Capture the cell that displays the provided text and extract its (X, Y) central coordinate. 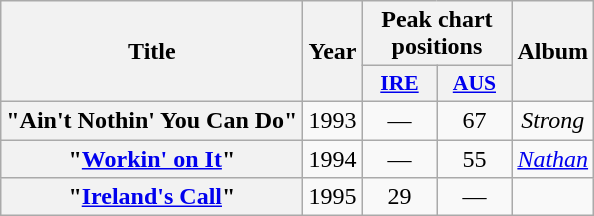
AUS (474, 84)
29 (400, 197)
Peak chart positions (437, 34)
1994 (332, 159)
55 (474, 159)
1993 (332, 120)
"Ain't Nothin' You Can Do" (152, 120)
1995 (332, 197)
Album (553, 52)
Title (152, 52)
"Workin' on It" (152, 159)
IRE (400, 84)
Year (332, 52)
67 (474, 120)
"Ireland's Call" (152, 197)
Nathan (553, 159)
Strong (553, 120)
